Scan for the cell matching the given text and deliver its (X, Y) coordinate at center. 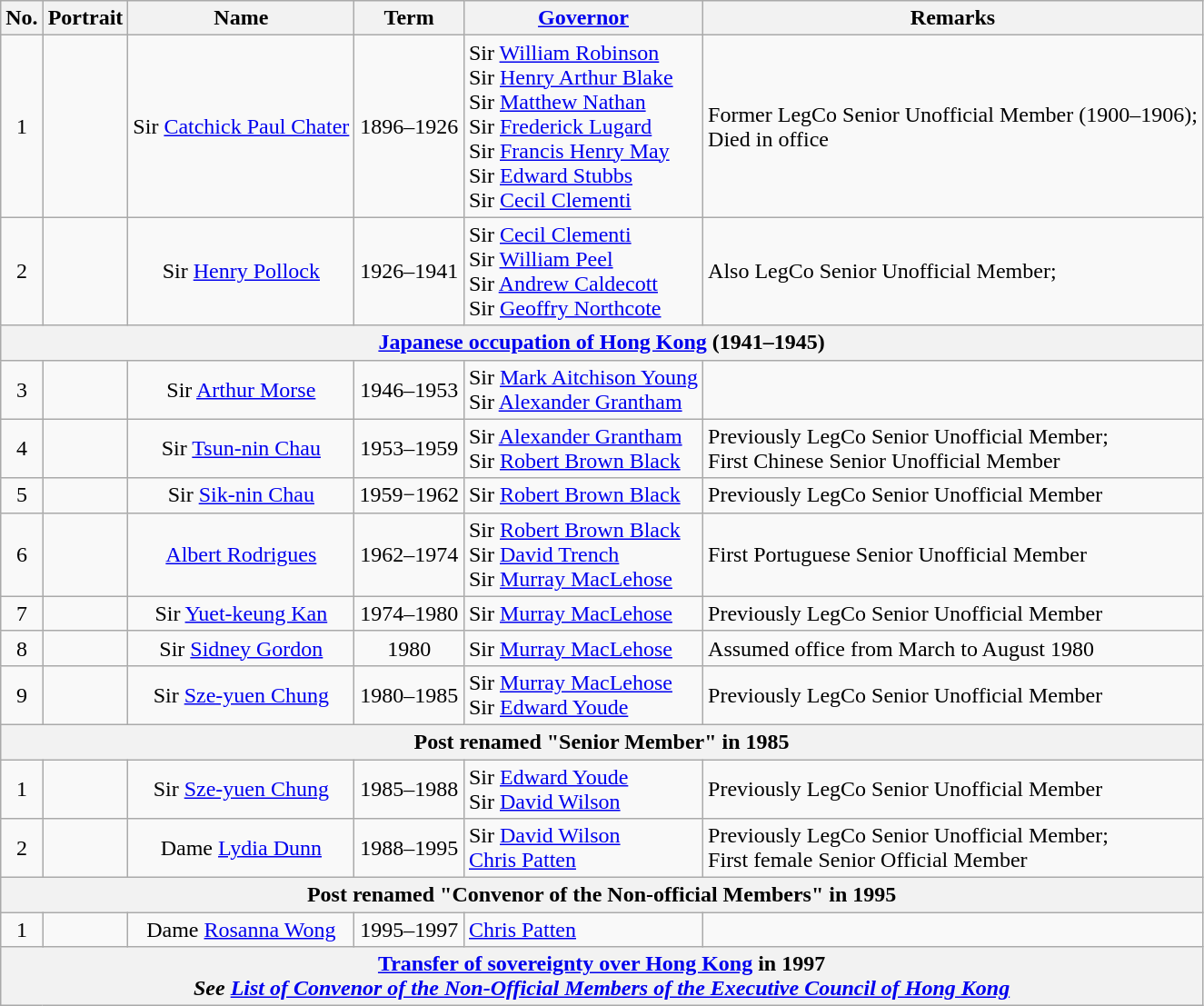
9 (22, 694)
Sir Robert Brown BlackSir David TrenchSir Murray MacLehose (583, 554)
Sir David WilsonChris Patten (583, 849)
1995–1997 (409, 930)
Dame Rosanna Wong (242, 930)
First Portuguese Senior Unofficial Member (953, 554)
Previously LegCo Senior Unofficial Member;First Chinese Senior Unofficial Member (953, 449)
Remarks (953, 18)
Sir Robert Brown Black (583, 495)
Dame Lydia Dunn (242, 849)
Previously LegCo Senior Unofficial Member;First female Senior Official Member (953, 849)
1988–1995 (409, 849)
4 (22, 449)
Portrait (85, 18)
Sir Sidney Gordon (242, 648)
Governor (583, 18)
Sir Alexander GranthamSir Robert Brown Black (583, 449)
Assumed office from March to August 1980 (953, 648)
1980–1985 (409, 694)
Sir Mark Aitchison YoungSir Alexander Grantham (583, 389)
Post renamed "Convenor of the Non-official Members" in 1995 (602, 895)
Sir Arthur Morse (242, 389)
Sir William RobinsonSir Henry Arthur BlakeSir Matthew NathanSir Frederick LugardSir Francis Henry MaySir Edward StubbsSir Cecil Clementi (583, 126)
1974–1980 (409, 613)
1980 (409, 648)
8 (22, 648)
1926–1941 (409, 271)
Term (409, 18)
Chris Patten (583, 930)
1959−1962 (409, 495)
Sir Catchick Paul Chater (242, 126)
1896–1926 (409, 126)
Sir Yuet-keung Kan (242, 613)
Sir Edward YoudeSir David Wilson (583, 789)
7 (22, 613)
Japanese occupation of Hong Kong (1941–1945) (602, 343)
Sir Murray MacLehoseSir Edward Youde (583, 694)
1962–1974 (409, 554)
Post renamed "Senior Member" in 1985 (602, 742)
Sir Sik-nin Chau (242, 495)
1985–1988 (409, 789)
Former LegCo Senior Unofficial Member (1900–1906);Died in office (953, 126)
5 (22, 495)
Sir Tsun-nin Chau (242, 449)
Transfer of sovereignty over Hong Kong in 1997See List of Convenor of the Non-Official Members of the Executive Council of Hong Kong (602, 976)
Also LegCo Senior Unofficial Member; (953, 271)
Name (242, 18)
3 (22, 389)
6 (22, 554)
1953–1959 (409, 449)
Sir Cecil ClementiSir William PeelSir Andrew CaldecottSir Geoffry Northcote (583, 271)
Albert Rodrigues (242, 554)
1946–1953 (409, 389)
No. (22, 18)
Sir Henry Pollock (242, 271)
